Identify which cell holds the provided text, then report its (X, Y) central coordinate. 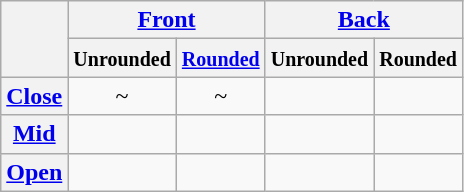
Close (34, 96)
Open (34, 172)
Front (166, 20)
Back (364, 20)
Mid (34, 134)
